For the text-containing cell, return its midpoint in (x, y) coordinate format. 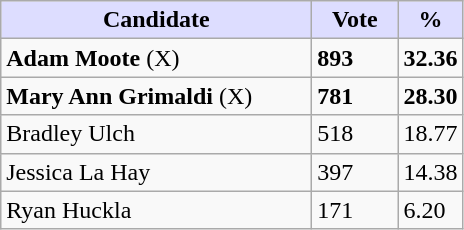
Mary Ann Grimaldi (X) (156, 96)
32.36 (430, 58)
14.38 (430, 172)
Bradley Ulch (156, 134)
171 (355, 210)
Adam Moote (X) (156, 58)
518 (355, 134)
Ryan Huckla (156, 210)
Candidate (156, 20)
% (430, 20)
Jessica La Hay (156, 172)
397 (355, 172)
781 (355, 96)
Vote (355, 20)
28.30 (430, 96)
18.77 (430, 134)
893 (355, 58)
6.20 (430, 210)
